Find where the given text appears and provide that cell's center as [X, Y] coordinate. 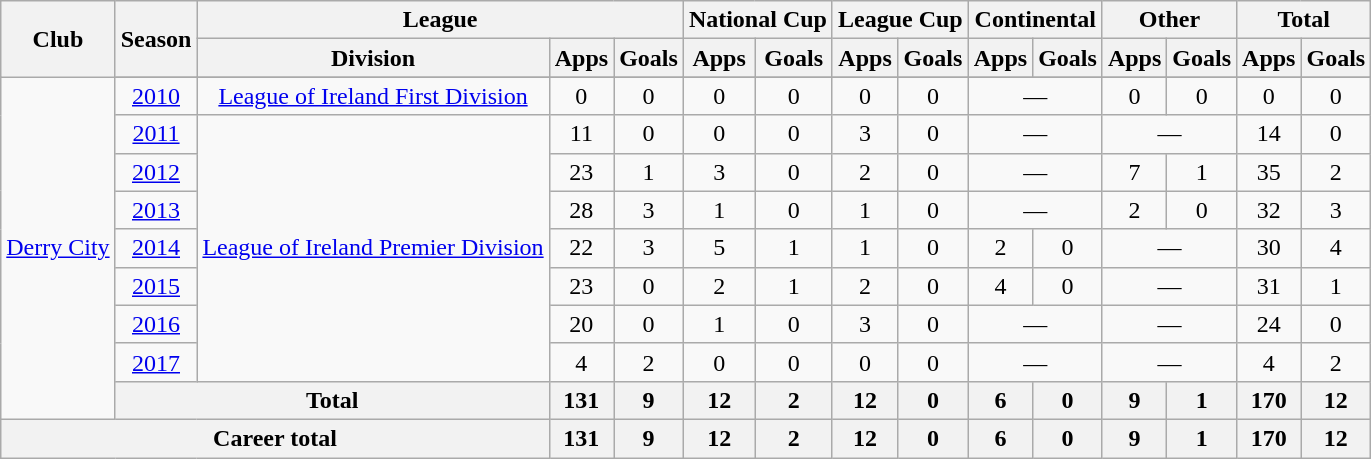
28 [581, 210]
20 [581, 324]
2014 [156, 248]
League of Ireland Premier Division [373, 248]
2012 [156, 172]
14 [1269, 134]
32 [1269, 210]
2017 [156, 362]
11 [581, 134]
League [440, 20]
2013 [156, 210]
Other [1169, 20]
Continental [1035, 20]
30 [1269, 248]
2016 [156, 324]
Derry City [58, 248]
Season [156, 39]
Club [58, 39]
Division [373, 58]
24 [1269, 324]
2010 [156, 96]
22 [581, 248]
5 [719, 248]
League Cup [900, 20]
2015 [156, 286]
31 [1269, 286]
Career total [275, 438]
35 [1269, 172]
7 [1134, 172]
National Cup [758, 20]
2011 [156, 134]
League of Ireland First Division [373, 96]
